Return [X, Y] of the center of cell containing provided text 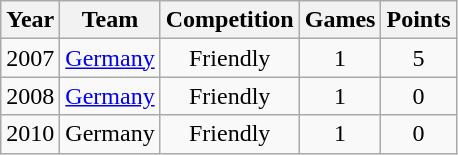
2007 [30, 58]
Games [340, 20]
5 [418, 58]
Competition [230, 20]
Points [418, 20]
2008 [30, 96]
2010 [30, 134]
Team [110, 20]
Year [30, 20]
